Return [X, Y] of the center of cell containing provided text 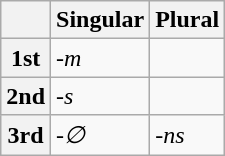
Singular [100, 20]
-∅ [100, 135]
1st [26, 58]
Plural [188, 20]
2nd [26, 96]
3rd [26, 135]
-s [100, 96]
-ns [188, 135]
-m [100, 58]
